Determine the (x, y) coordinate at the center of the cell enclosing the given text.  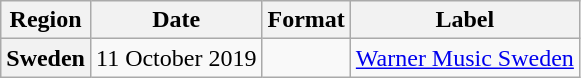
Region (46, 20)
Format (306, 20)
Label (464, 20)
Sweden (46, 58)
Date (176, 20)
11 October 2019 (176, 58)
Warner Music Sweden (464, 58)
